Return (x, y) of the center of cell containing provided text 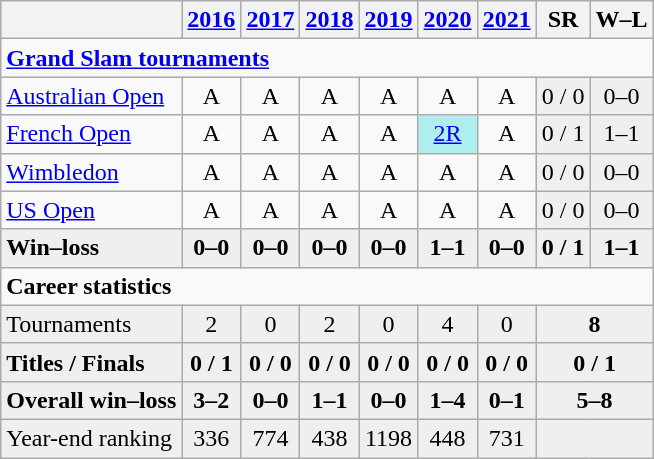
2016 (212, 20)
1198 (388, 438)
2021 (506, 20)
0–1 (506, 400)
8 (594, 324)
5–8 (594, 400)
French Open (92, 134)
438 (330, 438)
Tournaments (92, 324)
2019 (388, 20)
774 (270, 438)
4 (448, 324)
1–4 (448, 400)
2017 (270, 20)
448 (448, 438)
Year-end ranking (92, 438)
Career statistics (327, 286)
Titles / Finals (92, 362)
2020 (448, 20)
2R (448, 134)
Wimbledon (92, 172)
Australian Open (92, 96)
Grand Slam tournaments (327, 58)
Overall win–loss (92, 400)
2018 (330, 20)
Win–loss (92, 248)
731 (506, 438)
336 (212, 438)
W–L (622, 20)
3–2 (212, 400)
US Open (92, 210)
SR (563, 20)
